Output the [X, Y] coordinate of the center of the cell containing the given text.  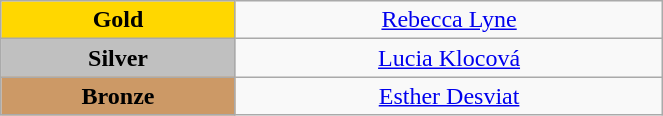
Lucia Klocová [449, 58]
Esther Desviat [449, 96]
Bronze [118, 96]
Gold [118, 20]
Rebecca Lyne [449, 20]
Silver [118, 58]
